Identify which cell holds the provided text, then report its [X, Y] central coordinate. 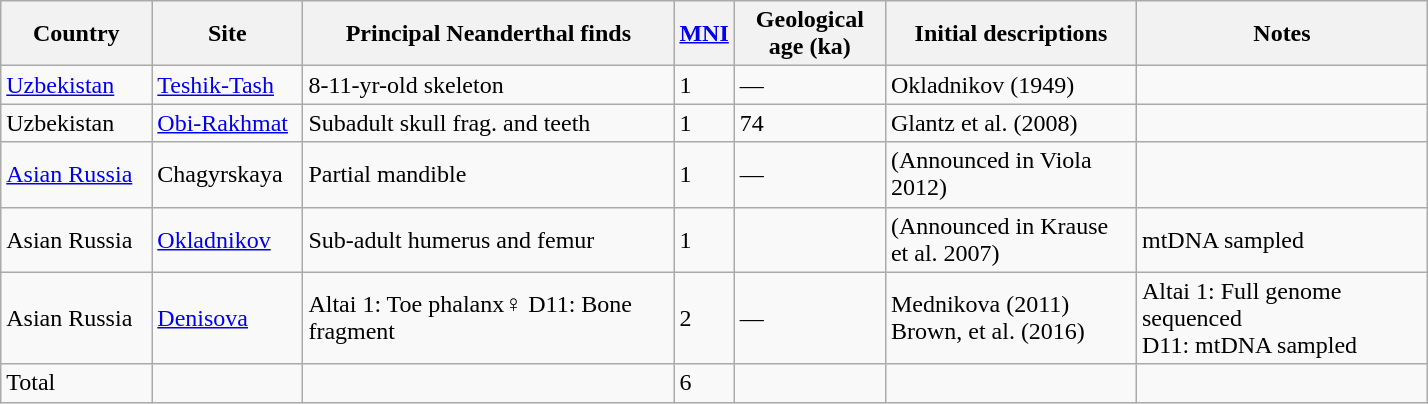
Mednikova (2011)Brown, et al. (2016) [1010, 318]
MNI [704, 34]
mtDNA sampled [1282, 240]
2 [704, 318]
Denisova [228, 318]
Okladnikov (1949) [1010, 85]
Altai 1: Toe phalanx♀ D11: Bone fragment [488, 318]
Notes [1282, 34]
Initial descriptions [1010, 34]
8-11-yr-old skeleton [488, 85]
Subadult skull frag. and teeth [488, 123]
Obi-Rakhmat [228, 123]
(Announced in Viola 2012) [1010, 174]
6 [704, 383]
Altai 1: Full genome sequencedD11: mtDNA sampled [1282, 318]
(Announced in Krause et al. 2007) [1010, 240]
Principal Neanderthal finds [488, 34]
Teshik-Tash [228, 85]
Okladnikov [228, 240]
Site [228, 34]
Geological age (ka) [810, 34]
Country [76, 34]
Partial mandible [488, 174]
Glantz et al. (2008) [1010, 123]
Chagyrskaya [228, 174]
Total [76, 383]
74 [810, 123]
Sub-adult humerus and femur [488, 240]
